Return the [x, y] coordinate for the center point of the cell that contains the specified text.  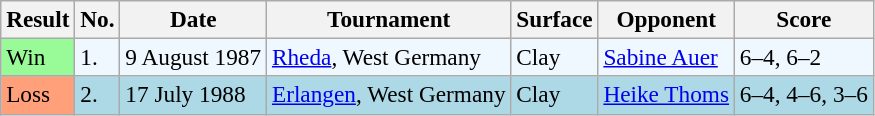
6–4, 4–6, 3–6 [804, 95]
6–4, 6–2 [804, 57]
Rheda, West Germany [389, 57]
Tournament [389, 19]
2. [98, 95]
Sabine Auer [666, 57]
9 August 1987 [194, 57]
No. [98, 19]
Score [804, 19]
Date [194, 19]
Surface [554, 19]
Win [38, 57]
Loss [38, 95]
Heike Thoms [666, 95]
1. [98, 57]
Opponent [666, 19]
Erlangen, West Germany [389, 95]
17 July 1988 [194, 95]
Result [38, 19]
